Find where the given text appears and provide that cell's center as (x, y) coordinate. 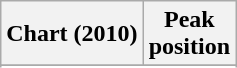
Chart (2010) (72, 34)
Peakposition (189, 34)
